Capture the cell that displays the provided text and extract its [x, y] central coordinate. 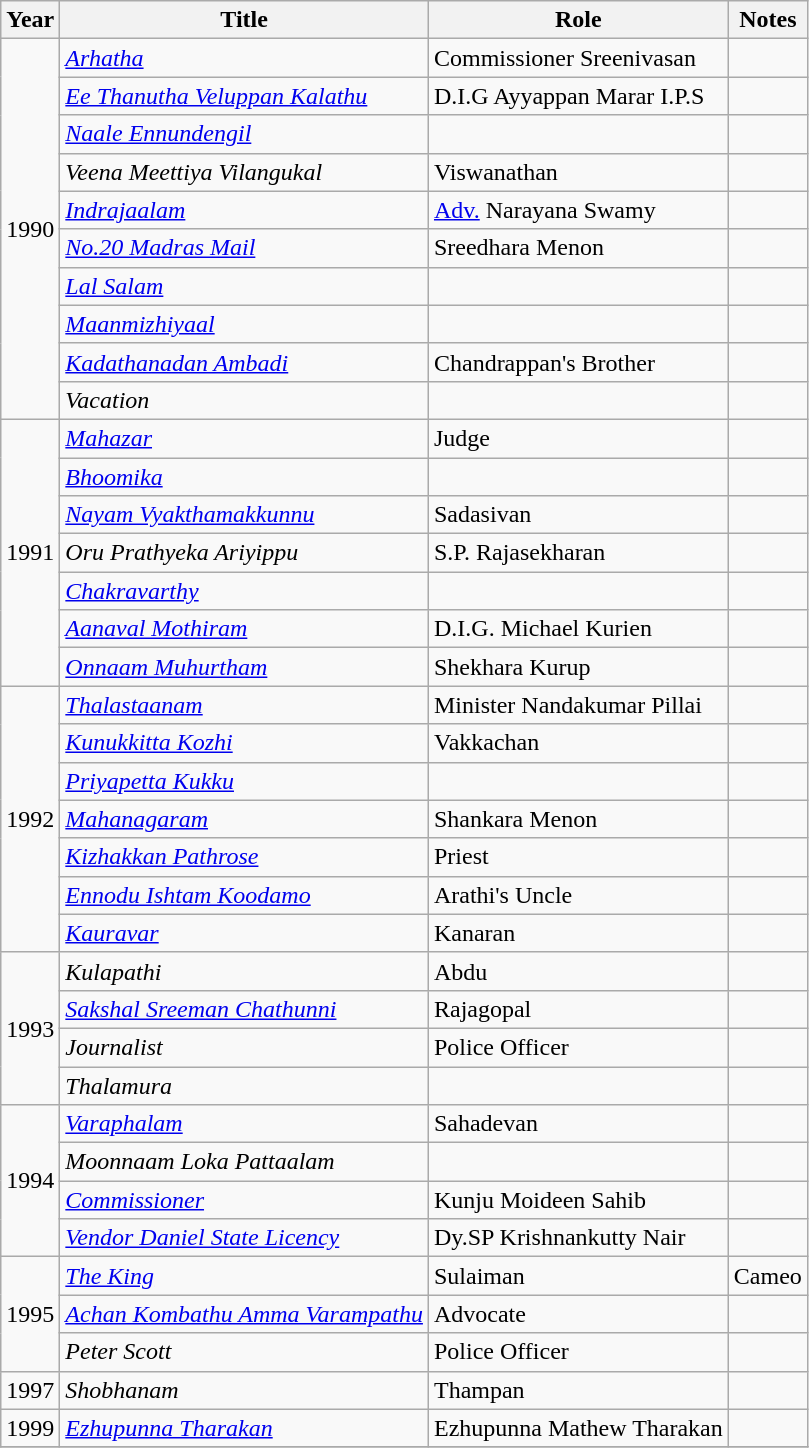
Year [30, 20]
Vakkachan [578, 743]
Onnaam Muhurtham [244, 667]
Thalastaanam [244, 705]
Mahanagaram [244, 819]
Ezhupunna Mathew Tharakan [578, 1428]
Ezhupunna Tharakan [244, 1428]
Nayam Vyakthamakkunnu [244, 515]
1995 [30, 1314]
The King [244, 1276]
Dy.SP Krishnankutty Nair [578, 1238]
1993 [30, 1028]
Sreedhara Menon [578, 248]
Kunju Moideen Sahib [578, 1200]
1999 [30, 1428]
Viswanathan [578, 172]
Role [578, 20]
Shekhara Kurup [578, 667]
Kizhakkan Pathrose [244, 857]
S.P. Rajasekharan [578, 553]
1997 [30, 1390]
Chakravarthy [244, 591]
Commissioner [244, 1200]
Judge [578, 438]
Rajagopal [578, 1009]
Cameo [768, 1276]
Kunukkitta Kozhi [244, 743]
Sadasivan [578, 515]
Varaphalam [244, 1124]
Title [244, 20]
Sakshal Sreeman Chathunni [244, 1009]
Maanmizhiyaal [244, 324]
Shankara Menon [578, 819]
D.I.G. Michael Kurien [578, 629]
Moonnaam Loka Pattaalam [244, 1162]
Thalamura [244, 1085]
Sahadevan [578, 1124]
Ee Thanutha Veluppan Kalathu [244, 96]
Kadathanadan Ambadi [244, 362]
Notes [768, 20]
Peter Scott [244, 1352]
1994 [30, 1181]
Priyapetta Kukku [244, 781]
Priest [578, 857]
Lal Salam [244, 286]
Arhatha [244, 58]
1990 [30, 230]
Aanaval Mothiram [244, 629]
Adv. Narayana Swamy [578, 210]
1992 [30, 819]
Abdu [578, 971]
Kanaran [578, 933]
Vendor Daniel State Licency [244, 1238]
Kauravar [244, 933]
Arathi's Uncle [578, 895]
D.I.G Ayyappan Marar I.P.S [578, 96]
Ennodu Ishtam Koodamo [244, 895]
Naale Ennundengil [244, 134]
Minister Nandakumar Pillai [578, 705]
Indrajaalam [244, 210]
Thampan [578, 1390]
No.20 Madras Mail [244, 248]
Vacation [244, 400]
1991 [30, 552]
Mahazar [244, 438]
Sulaiman [578, 1276]
Journalist [244, 1047]
Veena Meettiya Vilangukal [244, 172]
Achan Kombathu Amma Varampathu [244, 1314]
Advocate [578, 1314]
Chandrappan's Brother [578, 362]
Shobhanam [244, 1390]
Oru Prathyeka Ariyippu [244, 553]
Commissioner Sreenivasan [578, 58]
Kulapathi [244, 971]
Bhoomika [244, 477]
